Locate the cell with the specified text and output its (X, Y) center coordinate. 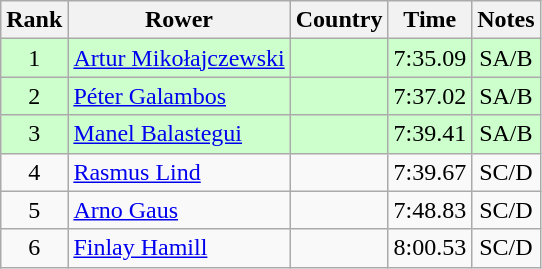
Time (430, 20)
Rank (34, 20)
7:48.83 (430, 210)
Finlay Hamill (179, 248)
1 (34, 58)
4 (34, 172)
7:35.09 (430, 58)
8:00.53 (430, 248)
5 (34, 210)
3 (34, 134)
7:39.67 (430, 172)
Artur Mikołajczewski (179, 58)
Country (339, 20)
Manel Balastegui (179, 134)
7:39.41 (430, 134)
Rasmus Lind (179, 172)
2 (34, 96)
Notes (506, 20)
6 (34, 248)
7:37.02 (430, 96)
Arno Gaus (179, 210)
Rower (179, 20)
Péter Galambos (179, 96)
